Extract the [X, Y] coordinate from the center of the cell holding the provided text.  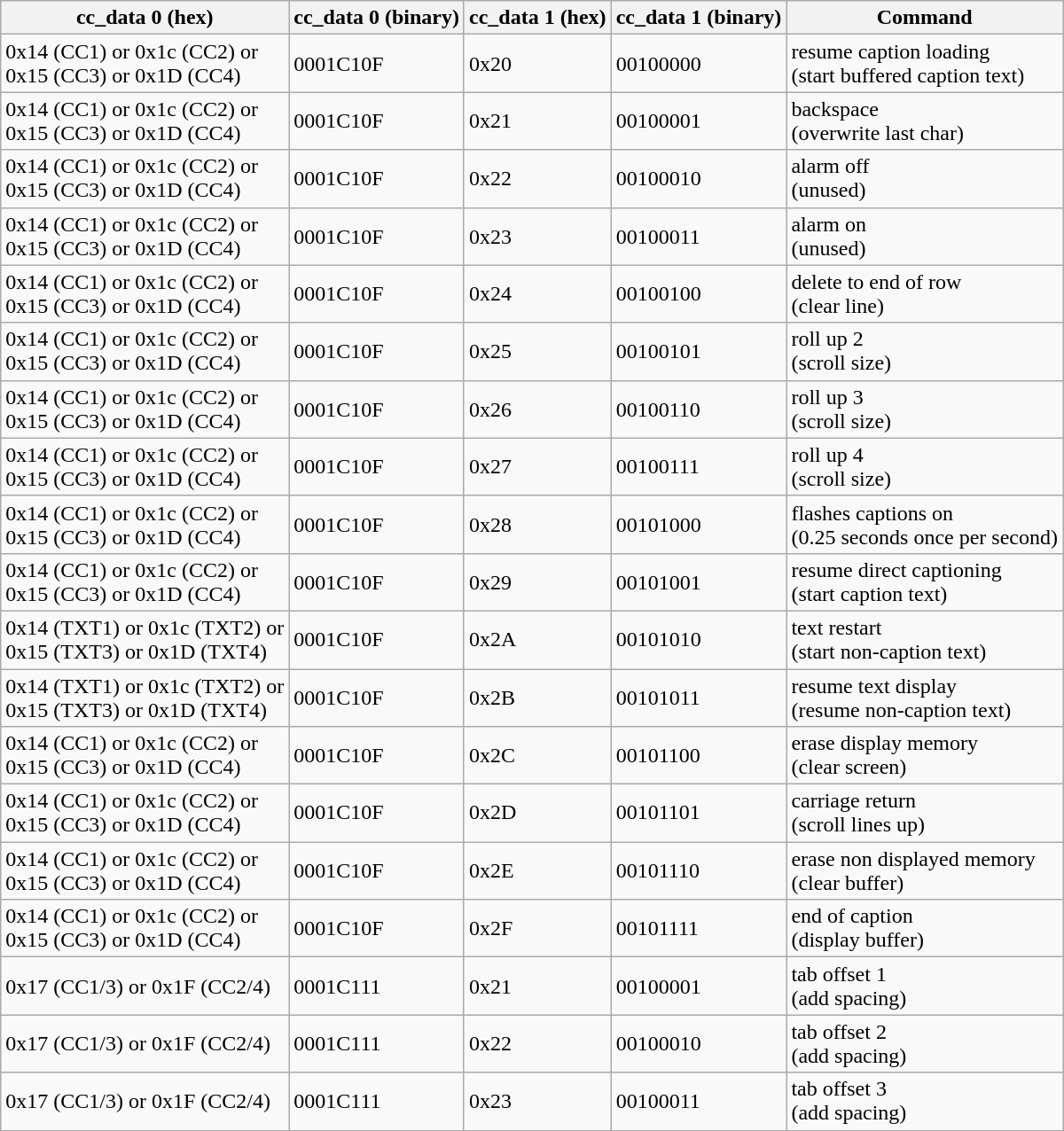
cc_data 0 (hex) [145, 18]
00101001 [699, 581]
0x2A [537, 640]
00101011 [699, 697]
00101010 [699, 640]
resume text display(resume non-caption text) [925, 697]
erase display memory(clear screen) [925, 755]
cc_data 0 (binary) [377, 18]
tab offset 2(add spacing) [925, 1044]
0x24 [537, 294]
00101110 [699, 870]
roll up 2(scroll size) [925, 351]
0x2C [537, 755]
cc_data 1 (binary) [699, 18]
alarm on(unused) [925, 236]
00100000 [699, 64]
resume direct captioning(start caption text) [925, 581]
0x2E [537, 870]
0x28 [537, 525]
00100110 [699, 409]
00101111 [699, 929]
backspace(overwrite last char) [925, 121]
00101000 [699, 525]
0x20 [537, 64]
roll up 3(scroll size) [925, 409]
text restart(start non-caption text) [925, 640]
roll up 4(scroll size) [925, 466]
0x2B [537, 697]
0x2F [537, 929]
tab offset 3(add spacing) [925, 1101]
0x25 [537, 351]
00101100 [699, 755]
00100111 [699, 466]
end of caption(display buffer) [925, 929]
00100101 [699, 351]
0x29 [537, 581]
erase non displayed memory(clear buffer) [925, 870]
tab offset 1(add spacing) [925, 986]
alarm off(unused) [925, 179]
cc_data 1 (hex) [537, 18]
00101101 [699, 814]
0x26 [537, 409]
0x27 [537, 466]
00100100 [699, 294]
delete to end of row(clear line) [925, 294]
carriage return(scroll lines up) [925, 814]
resume caption loading(start buffered caption text) [925, 64]
flashes captions on(0.25 seconds once per second) [925, 525]
0x2D [537, 814]
Command [925, 18]
